Scan for the cell matching the given text and deliver its [X, Y] coordinate at center. 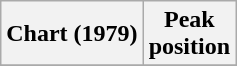
Peakposition [189, 34]
Chart (1979) [72, 34]
